Output the (X, Y) coordinate of the center of the cell containing the given text.  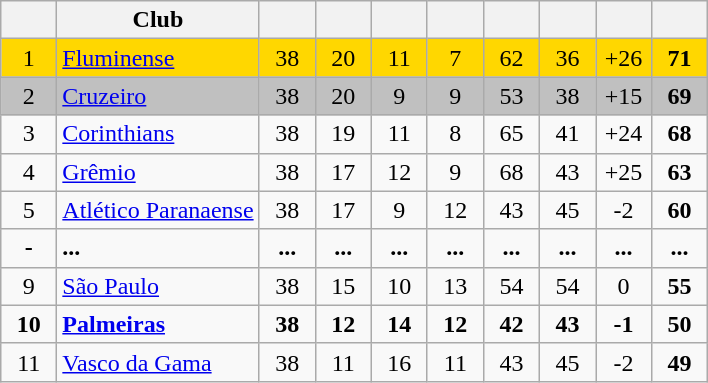
São Paulo (158, 286)
Atlético Paranaense (158, 210)
+25 (624, 172)
53 (511, 96)
41 (567, 134)
15 (343, 286)
36 (567, 58)
50 (680, 324)
60 (680, 210)
7 (455, 58)
0 (624, 286)
55 (680, 286)
Grêmio (158, 172)
65 (511, 134)
3 (29, 134)
+15 (624, 96)
13 (455, 286)
Vasco da Gama (158, 362)
Palmeiras (158, 324)
5 (29, 210)
16 (399, 362)
Fluminense (158, 58)
71 (680, 58)
2 (29, 96)
69 (680, 96)
4 (29, 172)
Corinthians (158, 134)
+26 (624, 58)
1 (29, 58)
49 (680, 362)
19 (343, 134)
+24 (624, 134)
-1 (624, 324)
42 (511, 324)
63 (680, 172)
14 (399, 324)
- (29, 248)
8 (455, 134)
Club (158, 20)
62 (511, 58)
Cruzeiro (158, 96)
